Locate the cell with the specified text and output its (x, y) center coordinate. 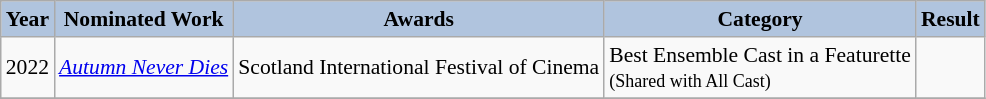
Scotland International Festival of Cinema (418, 68)
Year (28, 19)
Awards (418, 19)
Nominated Work (144, 19)
Autumn Never Dies (144, 68)
Category (760, 19)
Result (950, 19)
2022 (28, 68)
Best Ensemble Cast in a Featurette(Shared with All Cast) (760, 68)
